Find where the given text appears and provide that cell's center as [x, y] coordinate. 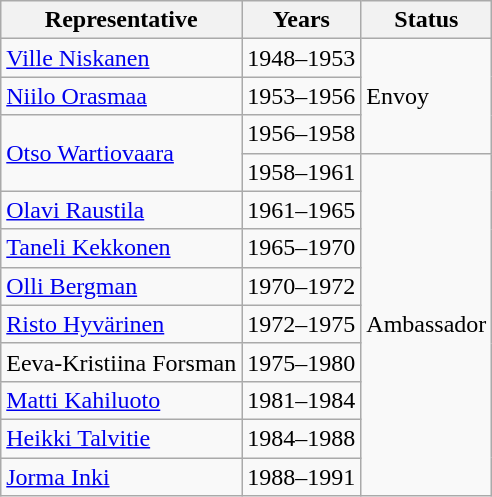
1972–1975 [302, 324]
1975–1980 [302, 362]
Olli Bergman [122, 286]
1988–1991 [302, 477]
Status [426, 20]
1965–1970 [302, 248]
Representative [122, 20]
1958–1961 [302, 172]
1956–1958 [302, 134]
1961–1965 [302, 210]
1981–1984 [302, 400]
Olavi Raustila [122, 210]
Risto Hyvärinen [122, 324]
1953–1956 [302, 96]
Taneli Kekkonen [122, 248]
Matti Kahiluoto [122, 400]
1970–1972 [302, 286]
Envoy [426, 96]
Eeva-Kristiina Forsman [122, 362]
Niilo Orasmaa [122, 96]
Ville Niskanen [122, 58]
1984–1988 [302, 438]
Jorma Inki [122, 477]
1948–1953 [302, 58]
Heikki Talvitie [122, 438]
Otso Wartiovaara [122, 153]
Years [302, 20]
Ambassador [426, 324]
